Extract the (X, Y) coordinate from the center of the cell holding the provided text.  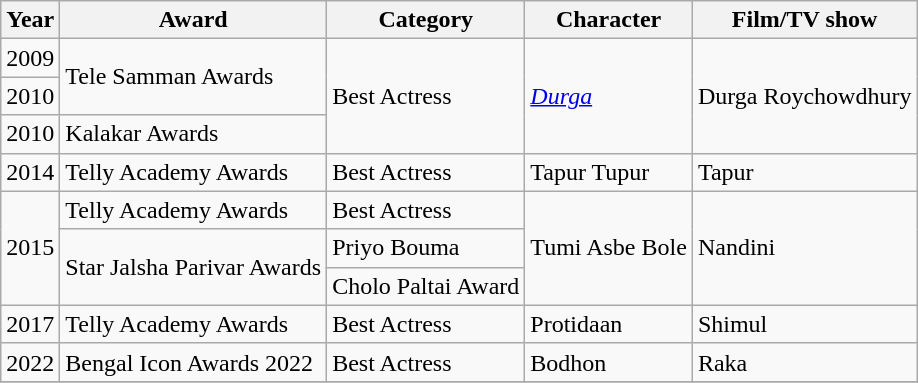
Nandini (804, 248)
Durga Roychowdhury (804, 96)
Bengal Icon Awards 2022 (194, 362)
Character (609, 20)
Priyo Bouma (426, 248)
Bodhon (609, 362)
Tapur (804, 172)
Shimul (804, 324)
Tele Samman Awards (194, 77)
Durga (609, 96)
2014 (30, 172)
Tapur Tupur (609, 172)
Tumi Asbe Bole (609, 248)
Award (194, 20)
Category (426, 20)
Year (30, 20)
2022 (30, 362)
2015 (30, 248)
Film/TV show (804, 20)
Raka (804, 362)
2017 (30, 324)
Kalakar Awards (194, 134)
2009 (30, 58)
Star Jalsha Parivar Awards (194, 267)
Protidaan (609, 324)
Cholo Paltai Award (426, 286)
